Output the (x, y) coordinate of the center of the cell containing the given text.  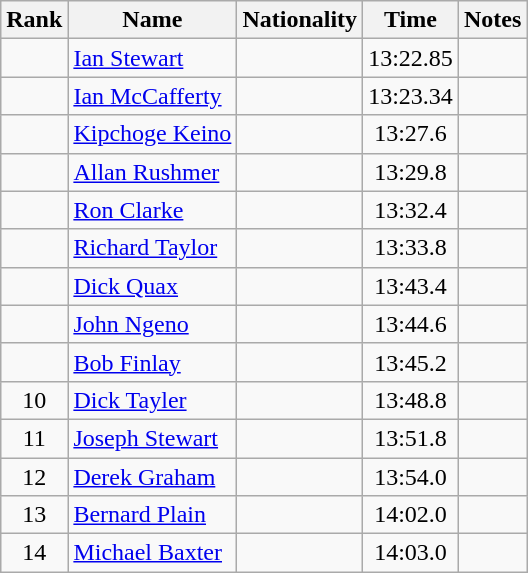
13:22.85 (411, 58)
Michael Baxter (152, 553)
13:43.4 (411, 286)
Ian Stewart (152, 58)
13:48.8 (411, 400)
13:44.6 (411, 324)
Bob Finlay (152, 362)
John Ngeno (152, 324)
Ian McCafferty (152, 96)
Bernard Plain (152, 515)
14 (34, 553)
13 (34, 515)
13:33.8 (411, 248)
Dick Tayler (152, 400)
14:03.0 (411, 553)
13:45.2 (411, 362)
Richard Taylor (152, 248)
13:32.4 (411, 210)
Ron Clarke (152, 210)
Notes (492, 20)
13:51.8 (411, 438)
10 (34, 400)
Time (411, 20)
Dick Quax (152, 286)
12 (34, 477)
13:23.34 (411, 96)
Name (152, 20)
13:27.6 (411, 134)
Kipchoge Keino (152, 134)
11 (34, 438)
Allan Rushmer (152, 172)
Rank (34, 20)
Joseph Stewart (152, 438)
13:29.8 (411, 172)
13:54.0 (411, 477)
14:02.0 (411, 515)
Derek Graham (152, 477)
Nationality (300, 20)
